From the cell containing the given text, extract its center point as [X, Y] coordinate. 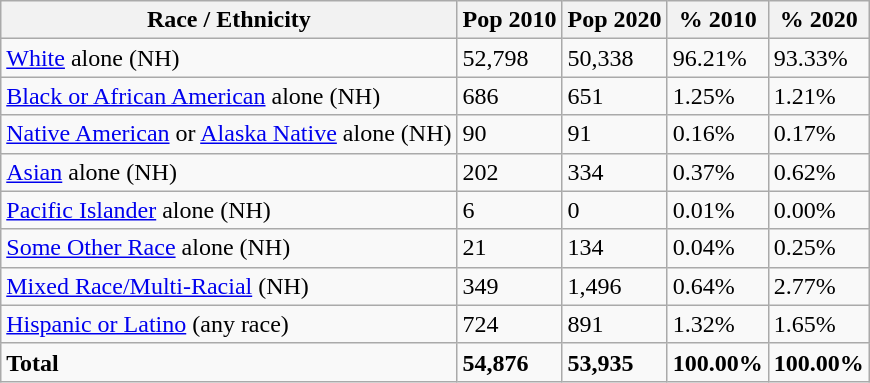
93.33% [818, 58]
0.62% [818, 172]
334 [614, 172]
202 [510, 172]
0.64% [718, 286]
0.04% [718, 248]
% 2010 [718, 20]
% 2020 [818, 20]
0.17% [818, 134]
134 [614, 248]
Asian alone (NH) [229, 172]
Pacific Islander alone (NH) [229, 210]
651 [614, 96]
91 [614, 134]
2.77% [818, 286]
52,798 [510, 58]
53,935 [614, 362]
1,496 [614, 286]
White alone (NH) [229, 58]
Mixed Race/Multi-Racial (NH) [229, 286]
1.21% [818, 96]
0 [614, 210]
724 [510, 324]
0.01% [718, 210]
54,876 [510, 362]
Race / Ethnicity [229, 20]
0.00% [818, 210]
50,338 [614, 58]
1.32% [718, 324]
Some Other Race alone (NH) [229, 248]
349 [510, 286]
Black or African American alone (NH) [229, 96]
Hispanic or Latino (any race) [229, 324]
90 [510, 134]
686 [510, 96]
Pop 2010 [510, 20]
891 [614, 324]
0.16% [718, 134]
0.37% [718, 172]
96.21% [718, 58]
21 [510, 248]
Total [229, 362]
1.65% [818, 324]
Native American or Alaska Native alone (NH) [229, 134]
1.25% [718, 96]
Pop 2020 [614, 20]
6 [510, 210]
0.25% [818, 248]
